Determine the [x, y] coordinate at the center of the cell enclosing the given text.  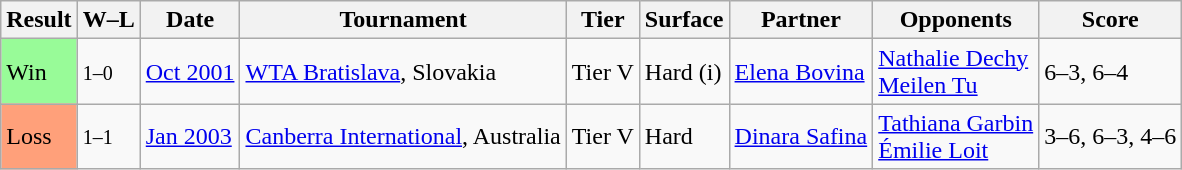
Nathalie Dechy Meilen Tu [956, 72]
WTA Bratislava, Slovakia [403, 72]
Tournament [403, 20]
6–3, 6–4 [1110, 72]
Hard (i) [684, 72]
Win [39, 72]
3–6, 6–3, 4–6 [1110, 136]
Tier [602, 20]
Jan 2003 [190, 136]
Dinara Safina [801, 136]
Hard [684, 136]
1–0 [108, 72]
Elena Bovina [801, 72]
Canberra International, Australia [403, 136]
W–L [108, 20]
Score [1110, 20]
1–1 [108, 136]
Oct 2001 [190, 72]
Opponents [956, 20]
Partner [801, 20]
Result [39, 20]
Tathiana Garbin Émilie Loit [956, 136]
Date [190, 20]
Loss [39, 136]
Surface [684, 20]
